Capture the cell that displays the provided text and extract its (x, y) central coordinate. 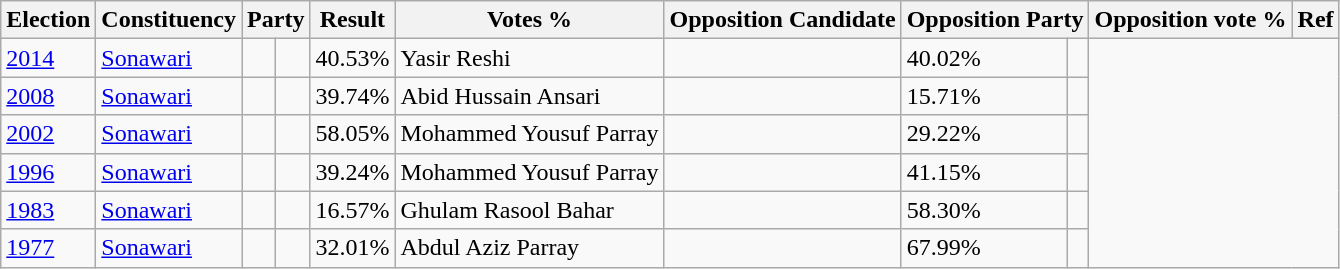
40.02% (984, 58)
Votes % (530, 20)
1983 (48, 210)
58.05% (352, 134)
Election (48, 20)
2014 (48, 58)
Party (276, 20)
39.24% (352, 172)
67.99% (984, 248)
15.71% (984, 96)
Ghulam Rasool Bahar (530, 210)
Opposition Party (995, 20)
Result (352, 20)
39.74% (352, 96)
32.01% (352, 248)
Opposition Candidate (782, 20)
Yasir Reshi (530, 58)
Ref (1316, 20)
Constituency (169, 20)
2002 (48, 134)
41.15% (984, 172)
29.22% (984, 134)
1996 (48, 172)
Opposition vote % (1190, 20)
58.30% (984, 210)
Abdul Aziz Parray (530, 248)
1977 (48, 248)
40.53% (352, 58)
2008 (48, 96)
Abid Hussain Ansari (530, 96)
16.57% (352, 210)
